Return the (X, Y) coordinate for the center point of the cell that contains the specified text.  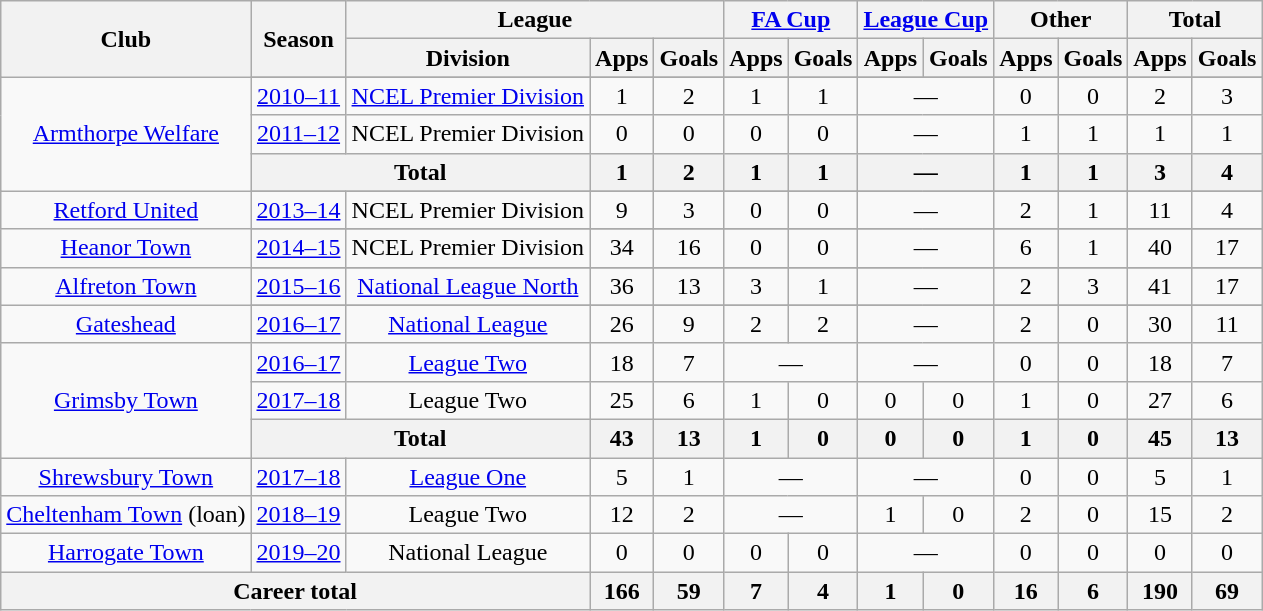
25 (622, 400)
190 (1160, 591)
Club (126, 39)
FA Cup (791, 20)
2018–19 (298, 515)
2019–20 (298, 553)
Retford United (126, 210)
45 (1160, 438)
2011–12 (298, 134)
League One (468, 477)
Other (1061, 20)
43 (622, 438)
34 (622, 248)
27 (1160, 400)
30 (1160, 324)
26 (622, 324)
Grimsby Town (126, 400)
166 (622, 591)
41 (1160, 286)
Season (298, 39)
2013–14 (298, 210)
Heanor Town (126, 248)
2015–16 (298, 286)
2014–15 (298, 248)
Gateshead (126, 324)
Armthorpe Welfare (126, 134)
2010–11 (298, 96)
Division (468, 58)
Shrewsbury Town (126, 477)
69 (1227, 591)
Career total (296, 591)
League (535, 20)
League Cup (926, 20)
Cheltenham Town (loan) (126, 515)
Harrogate Town (126, 553)
Alfreton Town (126, 286)
59 (689, 591)
15 (1160, 515)
National League North (468, 286)
40 (1160, 248)
36 (622, 286)
12 (622, 515)
